Pinpoint the cell where the given text exists, returning its [X, Y] midpoint coordinate. 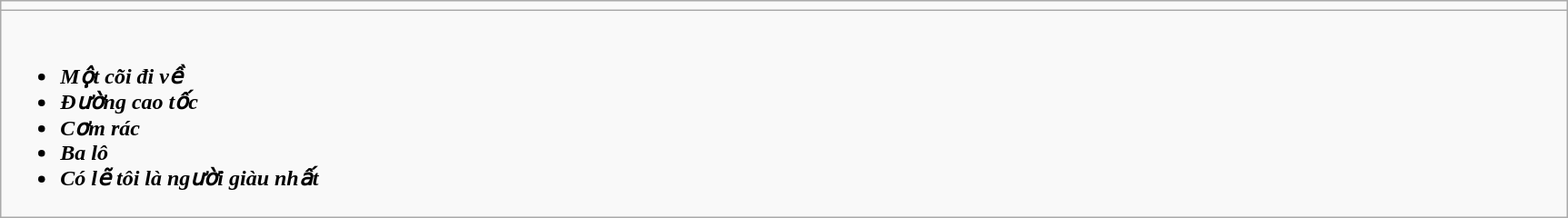
Một cõi đi vềĐường cao tốcCơm rácBa lôCó lẽ tôi là người giàu nhất [784, 114]
